Find where the given text appears and provide that cell's center as (X, Y) coordinate. 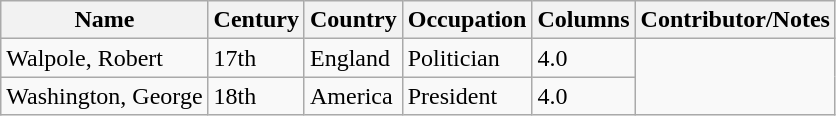
Occupation (467, 20)
Country (353, 20)
18th (256, 96)
17th (256, 58)
Name (104, 20)
Century (256, 20)
America (353, 96)
Contributor/Notes (735, 20)
President (467, 96)
Washington, George (104, 96)
Politician (467, 58)
England (353, 58)
Walpole, Robert (104, 58)
Columns (584, 20)
